Capture the cell that displays the provided text and extract its (x, y) central coordinate. 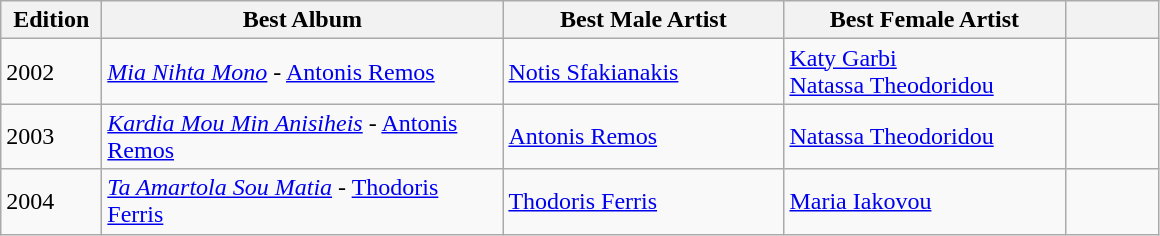
Best Male Artist (644, 20)
Katy GarbiNatassa Theodoridou (924, 72)
Thodoris Ferris (644, 202)
Kardia Mou Min Anisiheis - Antonis Remos (302, 136)
Maria Iakovou (924, 202)
Natassa Theodoridou (924, 136)
2002 (52, 72)
Ta Amartola Sou Matia - Thodoris Ferris (302, 202)
2004 (52, 202)
Best Album (302, 20)
Mia Nihta Mono - Antonis Remos (302, 72)
Antonis Remos (644, 136)
Best Female Artist (924, 20)
2003 (52, 136)
Notis Sfakianakis (644, 72)
Edition (52, 20)
